Detect which cell encompasses the target text, then output its (X, Y) center coordinate. 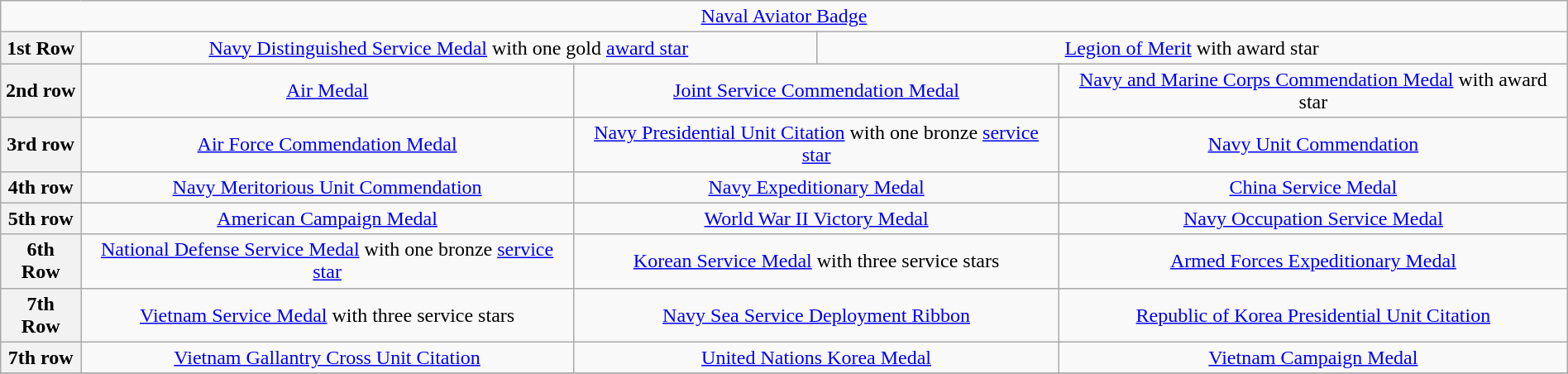
Korean Service Medal with three service stars (817, 261)
China Service Medal (1313, 187)
5th row (41, 218)
United Nations Korea Medal (817, 357)
Air Medal (327, 91)
7th row (41, 357)
Vietnam Campaign Medal (1313, 357)
Navy Presidential Unit Citation with one bronze service star (817, 144)
Legion of Merit with award star (1192, 48)
Navy Sea Service Deployment Ribbon (817, 314)
Republic of Korea Presidential Unit Citation (1313, 314)
Navy Occupation Service Medal (1313, 218)
Armed Forces Expeditionary Medal (1313, 261)
American Campaign Medal (327, 218)
Navy Expeditionary Medal (817, 187)
1st Row (41, 48)
World War II Victory Medal (817, 218)
Naval Aviator Badge (784, 17)
Vietnam Service Medal with three service stars (327, 314)
Navy Unit Commendation (1313, 144)
Navy and Marine Corps Commendation Medal with award star (1313, 91)
3rd row (41, 144)
6th Row (41, 261)
Navy Distinguished Service Medal with one gold award star (449, 48)
4th row (41, 187)
Air Force Commendation Medal (327, 144)
Navy Meritorious Unit Commendation (327, 187)
National Defense Service Medal with one bronze service star (327, 261)
7th Row (41, 314)
Joint Service Commendation Medal (817, 91)
2nd row (41, 91)
Vietnam Gallantry Cross Unit Citation (327, 357)
